Identify which cell holds the provided text, then report its (x, y) central coordinate. 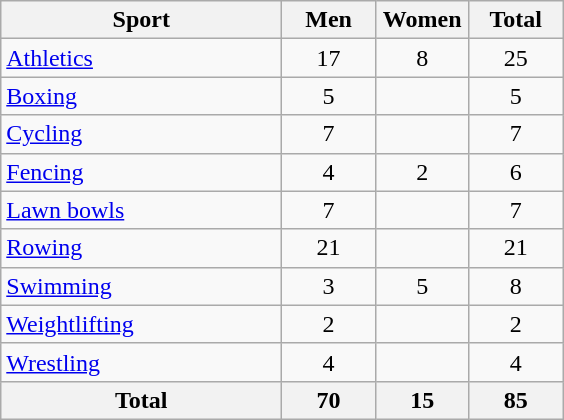
Wrestling (142, 362)
Lawn bowls (142, 210)
70 (329, 400)
Men (329, 20)
Sport (142, 20)
6 (516, 172)
Athletics (142, 58)
Cycling (142, 134)
Fencing (142, 172)
Boxing (142, 96)
25 (516, 58)
Rowing (142, 248)
3 (329, 286)
Swimming (142, 286)
Women (422, 20)
Weightlifting (142, 324)
85 (516, 400)
15 (422, 400)
17 (329, 58)
